Return (X, Y) of the center of cell containing provided text 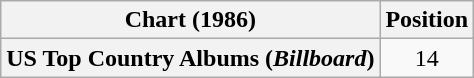
US Top Country Albums (Billboard) (190, 58)
14 (427, 58)
Chart (1986) (190, 20)
Position (427, 20)
